Determine the [x, y] coordinate at the center of the cell enclosing the given text.  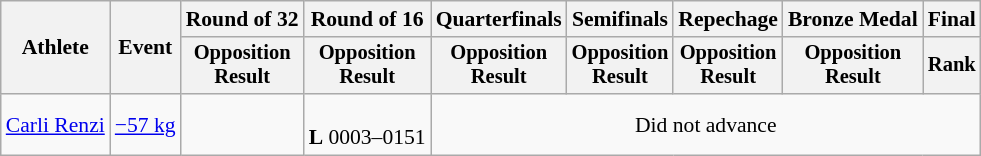
Semifinals [620, 19]
Athlete [56, 48]
Quarterfinals [499, 19]
Event [146, 48]
L 0003–0151 [368, 124]
Repechage [728, 19]
Bronze Medal [853, 19]
Round of 32 [242, 19]
Did not advance [706, 124]
Carli Renzi [56, 124]
Final [952, 19]
Round of 16 [368, 19]
Rank [952, 66]
−57 kg [146, 124]
